Scan for the cell matching the given text and deliver its (X, Y) coordinate at center. 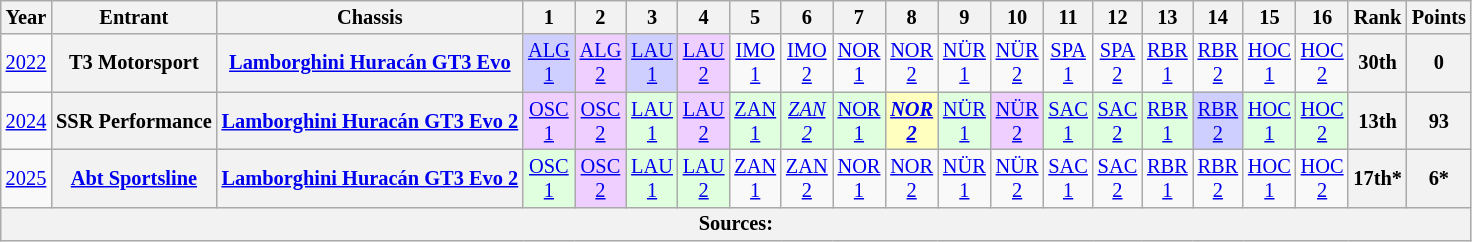
Entrant (134, 17)
6 (807, 17)
15 (1270, 17)
12 (1118, 17)
Chassis (370, 17)
2025 (26, 178)
Rank (1377, 17)
8 (912, 17)
4 (704, 17)
Lamborghini Huracán GT3 Evo (370, 63)
SPA1 (1068, 63)
10 (1018, 17)
Year (26, 17)
ALG1 (549, 63)
1 (549, 17)
16 (1322, 17)
17th* (1377, 178)
2024 (26, 121)
T3 Motorsport (134, 63)
11 (1068, 17)
0 (1439, 63)
30th (1377, 63)
SSR Performance (134, 121)
7 (860, 17)
3 (652, 17)
13th (1377, 121)
6* (1439, 178)
IMO1 (755, 63)
2 (601, 17)
13 (1167, 17)
IMO2 (807, 63)
93 (1439, 121)
Abt Sportsline (134, 178)
Points (1439, 17)
14 (1218, 17)
ALG2 (601, 63)
SPA2 (1118, 63)
Sources: (736, 224)
9 (964, 17)
2022 (26, 63)
5 (755, 17)
